Pinpoint the cell where the given text exists, returning its (x, y) midpoint coordinate. 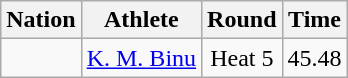
K. M. Binu (141, 58)
Athlete (141, 20)
45.48 (314, 58)
Heat 5 (242, 58)
Round (242, 20)
Nation (41, 20)
Time (314, 20)
